Output the (X, Y) coordinate of the center of the cell containing the given text.  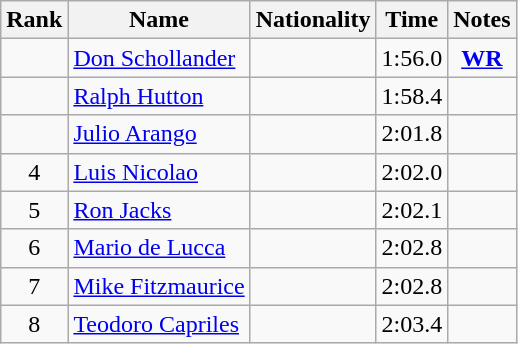
1:56.0 (412, 58)
2:03.4 (412, 324)
Rank (34, 20)
4 (34, 172)
Time (412, 20)
Nationality (313, 20)
7 (34, 286)
Don Schollander (159, 58)
5 (34, 210)
Teodoro Capriles (159, 324)
Name (159, 20)
Mario de Lucca (159, 248)
2:02.1 (412, 210)
2:02.0 (412, 172)
Ron Jacks (159, 210)
WR (482, 58)
2:01.8 (412, 134)
Ralph Hutton (159, 96)
6 (34, 248)
Notes (482, 20)
1:58.4 (412, 96)
8 (34, 324)
Luis Nicolao (159, 172)
Mike Fitzmaurice (159, 286)
Julio Arango (159, 134)
